Output the (X, Y) coordinate of the center of the cell containing the given text.  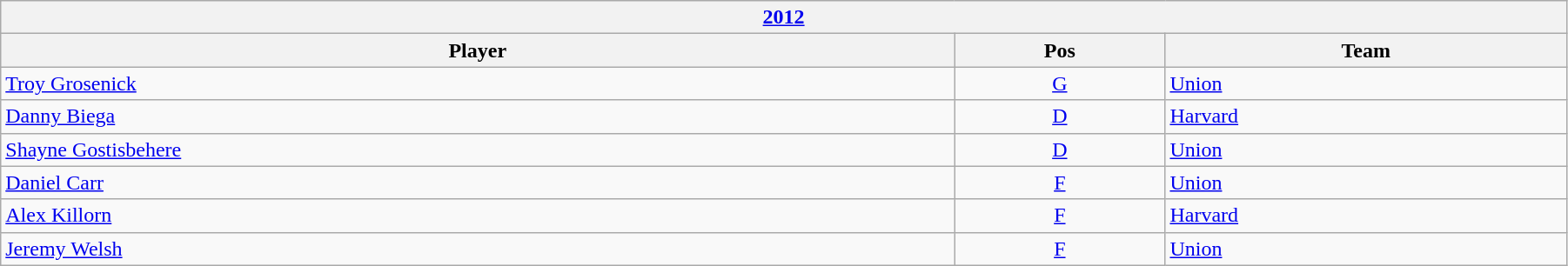
Team (1366, 50)
Daniel Carr (478, 183)
Pos (1060, 50)
Troy Grosenick (478, 83)
Alex Killorn (478, 216)
Shayne Gostisbehere (478, 150)
G (1060, 83)
2012 (784, 17)
Jeremy Welsh (478, 249)
Player (478, 50)
Danny Biega (478, 116)
